Scan for the cell matching the given text and deliver its [x, y] coordinate at center. 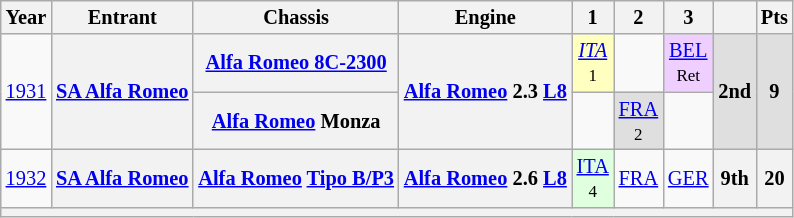
2 [638, 17]
Year [26, 17]
Chassis [296, 17]
FRA2 [638, 121]
GER [688, 178]
FRA [638, 178]
9 [774, 92]
Pts [774, 17]
Alfa Romeo 2.6 L8 [486, 178]
Alfa Romeo Monza [296, 121]
Entrant [122, 17]
Engine [486, 17]
Alfa Romeo 2.3 L8 [486, 92]
1931 [26, 92]
ITA4 [593, 178]
9th [734, 178]
1932 [26, 178]
Alfa Romeo 8C-2300 [296, 63]
Alfa Romeo Tipo B/P3 [296, 178]
ITA1 [593, 63]
BELRet [688, 63]
3 [688, 17]
20 [774, 178]
2nd [734, 92]
1 [593, 17]
